Capture the cell that displays the provided text and extract its (X, Y) central coordinate. 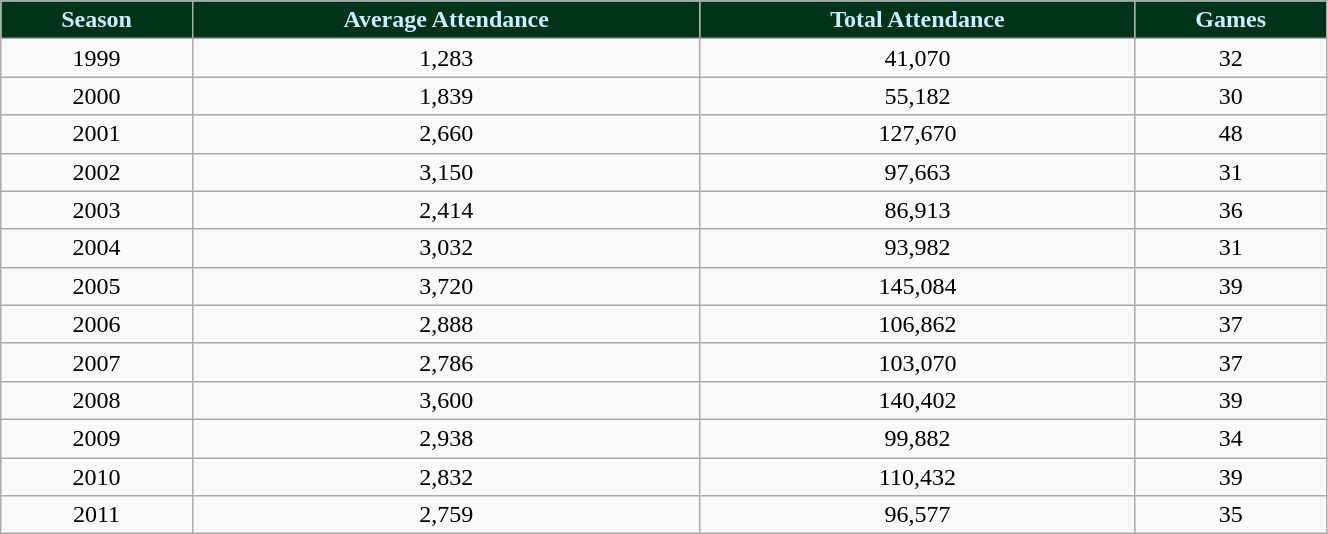
145,084 (918, 286)
2000 (97, 96)
3,150 (446, 172)
34 (1231, 438)
30 (1231, 96)
32 (1231, 58)
2011 (97, 515)
Average Attendance (446, 20)
99,882 (918, 438)
Games (1231, 20)
86,913 (918, 210)
93,982 (918, 248)
2006 (97, 324)
2,414 (446, 210)
35 (1231, 515)
2010 (97, 477)
110,432 (918, 477)
2,888 (446, 324)
2003 (97, 210)
2009 (97, 438)
2007 (97, 362)
36 (1231, 210)
41,070 (918, 58)
2002 (97, 172)
55,182 (918, 96)
97,663 (918, 172)
2,938 (446, 438)
1,839 (446, 96)
1,283 (446, 58)
48 (1231, 134)
2,759 (446, 515)
Season (97, 20)
140,402 (918, 400)
2,660 (446, 134)
2,786 (446, 362)
3,032 (446, 248)
1999 (97, 58)
2004 (97, 248)
103,070 (918, 362)
3,600 (446, 400)
2008 (97, 400)
Total Attendance (918, 20)
2005 (97, 286)
106,862 (918, 324)
127,670 (918, 134)
2001 (97, 134)
96,577 (918, 515)
3,720 (446, 286)
2,832 (446, 477)
